Output the [x, y] coordinate of the center of the cell containing the given text.  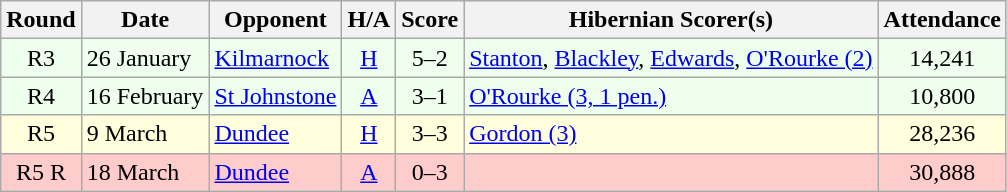
Score [430, 20]
10,800 [942, 96]
Attendance [942, 20]
16 February [145, 96]
O'Rourke (3, 1 pen.) [671, 96]
14,241 [942, 58]
Kilmarnock [276, 58]
R5 R [41, 172]
Round [41, 20]
0–3 [430, 172]
R3 [41, 58]
5–2 [430, 58]
Opponent [276, 20]
9 March [145, 134]
3–1 [430, 96]
R5 [41, 134]
28,236 [942, 134]
Stanton, Blackley, Edwards, O'Rourke (2) [671, 58]
3–3 [430, 134]
18 March [145, 172]
Gordon (3) [671, 134]
30,888 [942, 172]
St Johnstone [276, 96]
H/A [369, 20]
R4 [41, 96]
26 January [145, 58]
Hibernian Scorer(s) [671, 20]
Date [145, 20]
